Extract the [X, Y] coordinate from the center of the cell holding the provided text.  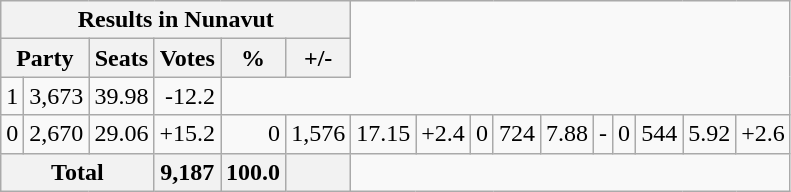
100.0 [254, 172]
-12.2 [188, 96]
724 [516, 134]
544 [660, 134]
% [254, 58]
2,670 [56, 134]
39.98 [122, 96]
5.92 [710, 134]
Results in Nunavut [176, 20]
1 [12, 96]
+2.4 [444, 134]
Votes [188, 58]
+15.2 [188, 134]
17.15 [384, 134]
Seats [122, 58]
1,576 [318, 134]
7.88 [566, 134]
+2.6 [764, 134]
9,187 [188, 172]
Total [78, 172]
+/- [318, 58]
29.06 [122, 134]
3,673 [56, 96]
- [604, 134]
Party [45, 58]
